Capture the cell that displays the provided text and extract its [x, y] central coordinate. 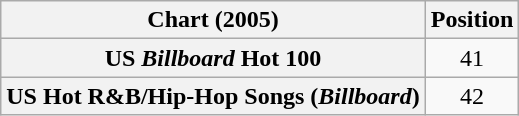
42 [472, 96]
Position [472, 20]
US Hot R&B/Hip-Hop Songs (Billboard) [213, 96]
41 [472, 58]
US Billboard Hot 100 [213, 58]
Chart (2005) [213, 20]
